Capture the cell that displays the provided text and extract its (x, y) central coordinate. 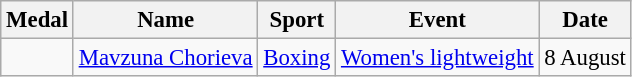
Mavzuna Chorieva (166, 58)
Women's lightweight (438, 58)
Medal (38, 20)
8 August (585, 58)
Event (438, 20)
Sport (297, 20)
Date (585, 20)
Name (166, 20)
Boxing (297, 58)
